Find where the given text appears and provide that cell's center as (x, y) coordinate. 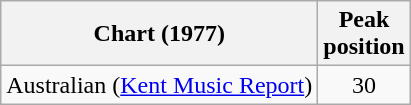
Peakposition (364, 34)
Australian (Kent Music Report) (160, 85)
Chart (1977) (160, 34)
30 (364, 85)
